Detect which cell encompasses the target text, then output its (X, Y) center coordinate. 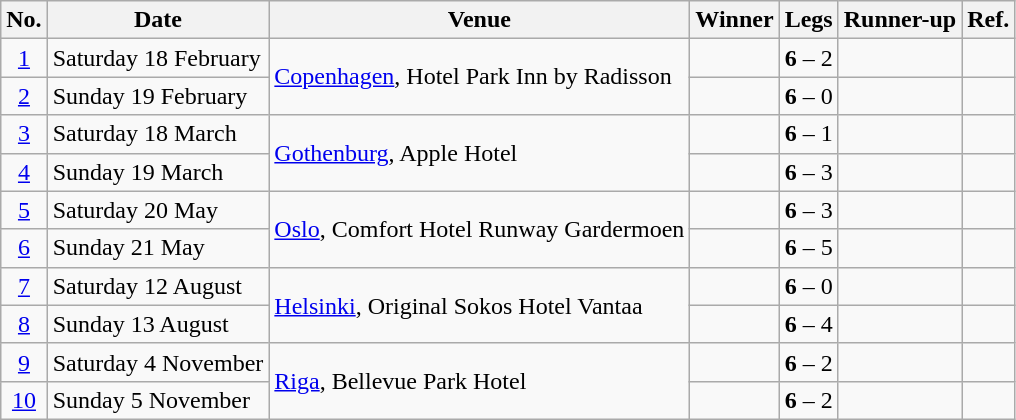
Saturday 18 March (158, 134)
Runner-up (900, 20)
Legs (808, 20)
4 (24, 172)
9 (24, 362)
6 – 4 (808, 324)
2 (24, 96)
Winner (734, 20)
1 (24, 58)
7 (24, 286)
Saturday 4 November (158, 362)
Sunday 19 February (158, 96)
10 (24, 400)
Saturday 18 February (158, 58)
Oslo, Comfort Hotel Runway Gardermoen (480, 229)
Riga, Bellevue Park Hotel (480, 381)
Date (158, 20)
Saturday 12 August (158, 286)
6 – 5 (808, 248)
6 – 1 (808, 134)
Venue (480, 20)
Helsinki, Original Sokos Hotel Vantaa (480, 305)
Sunday 19 March (158, 172)
No. (24, 20)
Ref. (988, 20)
Saturday 20 May (158, 210)
5 (24, 210)
6 (24, 248)
Gothenburg, Apple Hotel (480, 153)
Sunday 21 May (158, 248)
8 (24, 324)
Copenhagen, Hotel Park Inn by Radisson (480, 77)
Sunday 13 August (158, 324)
3 (24, 134)
Sunday 5 November (158, 400)
